Extract the (x, y) coordinate from the center of the cell holding the provided text.  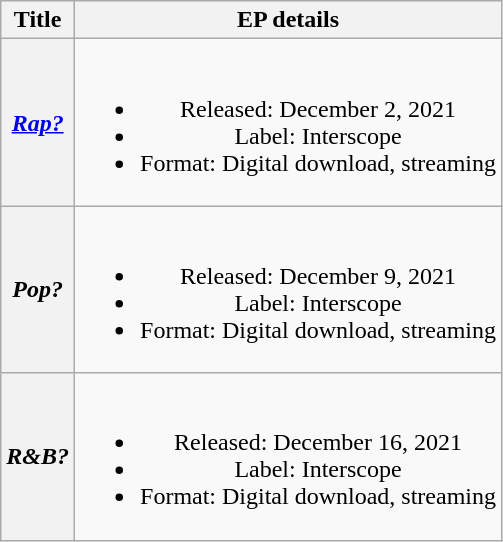
Rap? (38, 122)
R&B? (38, 456)
Title (38, 20)
Released: December 16, 2021Label: InterscopeFormat: Digital download, streaming (288, 456)
EP details (288, 20)
Pop? (38, 290)
Released: December 2, 2021Label: InterscopeFormat: Digital download, streaming (288, 122)
Released: December 9, 2021Label: InterscopeFormat: Digital download, streaming (288, 290)
